Output the (X, Y) coordinate of the center of the cell containing the given text.  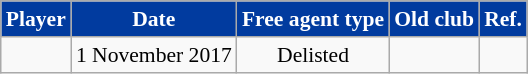
Date (154, 19)
Free agent type (313, 19)
Player (36, 19)
Old club (434, 19)
Delisted (313, 55)
Ref. (503, 19)
1 November 2017 (154, 55)
